Capture the cell that displays the provided text and extract its (X, Y) central coordinate. 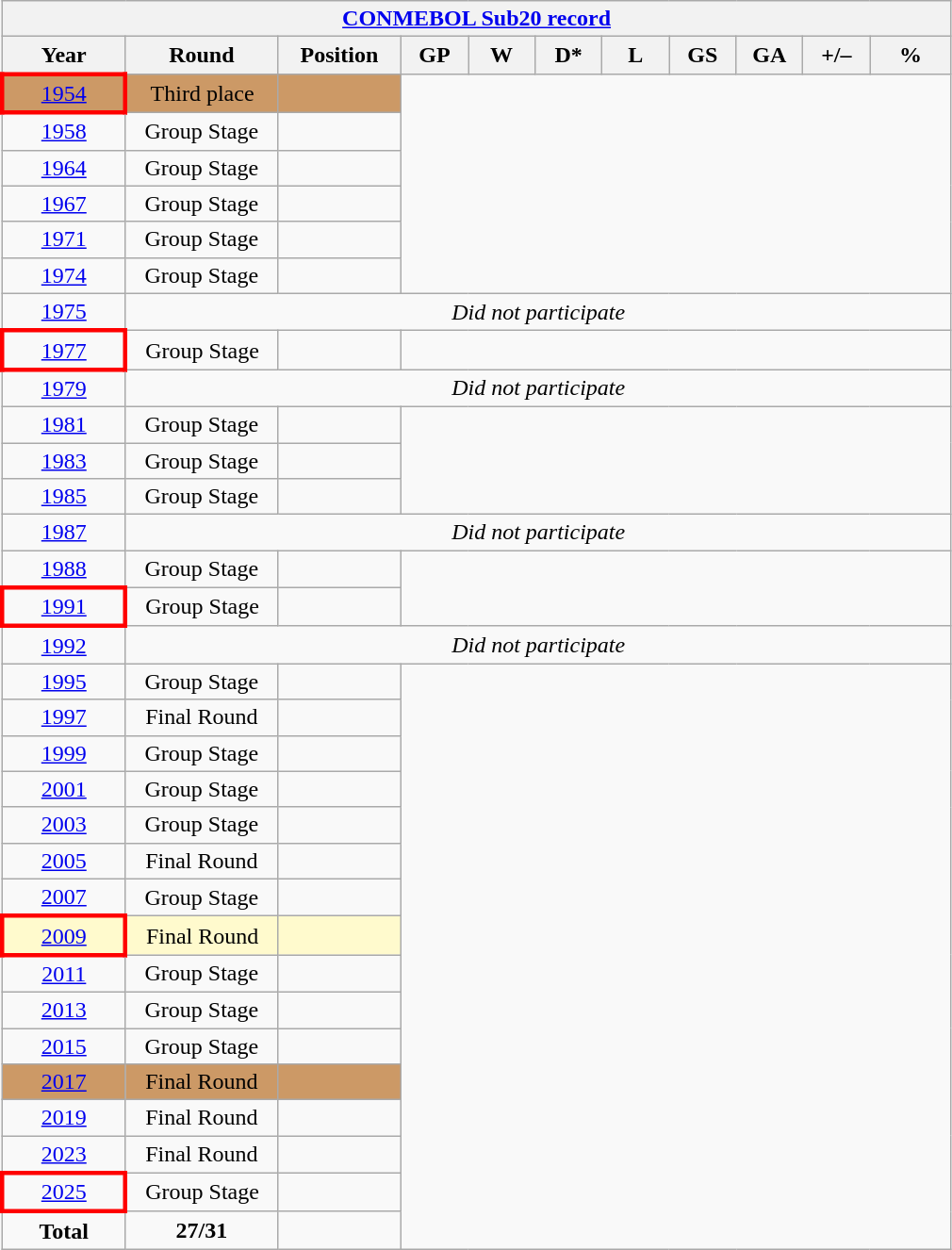
1991 (64, 607)
2001 (64, 789)
Third place (202, 92)
% (911, 56)
1995 (64, 682)
Position (339, 56)
L (635, 56)
2025 (64, 1192)
2005 (64, 861)
1997 (64, 717)
CONMEBOL Sub20 record (477, 19)
2013 (64, 1010)
2015 (64, 1045)
1974 (64, 275)
2003 (64, 825)
1987 (64, 533)
GP (434, 56)
+/– (837, 56)
2007 (64, 897)
1975 (64, 312)
1958 (64, 131)
1988 (64, 569)
2011 (64, 974)
D* (569, 56)
Round (202, 56)
GA (769, 56)
GS (703, 56)
1999 (64, 753)
2023 (64, 1155)
2017 (64, 1082)
2019 (64, 1118)
1964 (64, 168)
Total (64, 1230)
1971 (64, 239)
W (501, 56)
1992 (64, 645)
Year (64, 56)
1985 (64, 497)
1967 (64, 204)
27/31 (202, 1230)
1954 (64, 92)
2009 (64, 935)
1983 (64, 461)
1981 (64, 424)
1977 (64, 351)
1979 (64, 388)
